Determine the [X, Y] coordinate at the center of the cell enclosing the given text.  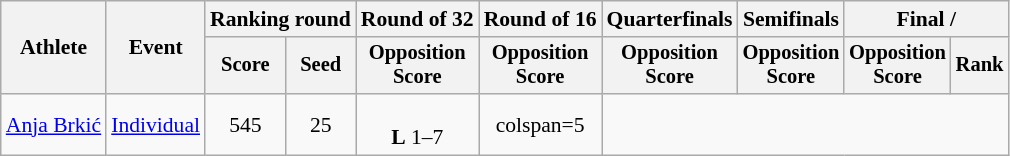
Quarterfinals [670, 19]
Score [246, 66]
L 1–7 [418, 124]
25 [321, 124]
Semifinals [792, 19]
Event [156, 48]
Final / [926, 19]
colspan=5 [540, 124]
545 [246, 124]
Round of 32 [418, 19]
Seed [321, 66]
Anja Brkić [54, 124]
Rank [980, 66]
Ranking round [280, 19]
Round of 16 [540, 19]
Individual [156, 124]
Athlete [54, 48]
